Extract the (x, y) coordinate from the center of the cell holding the provided text.  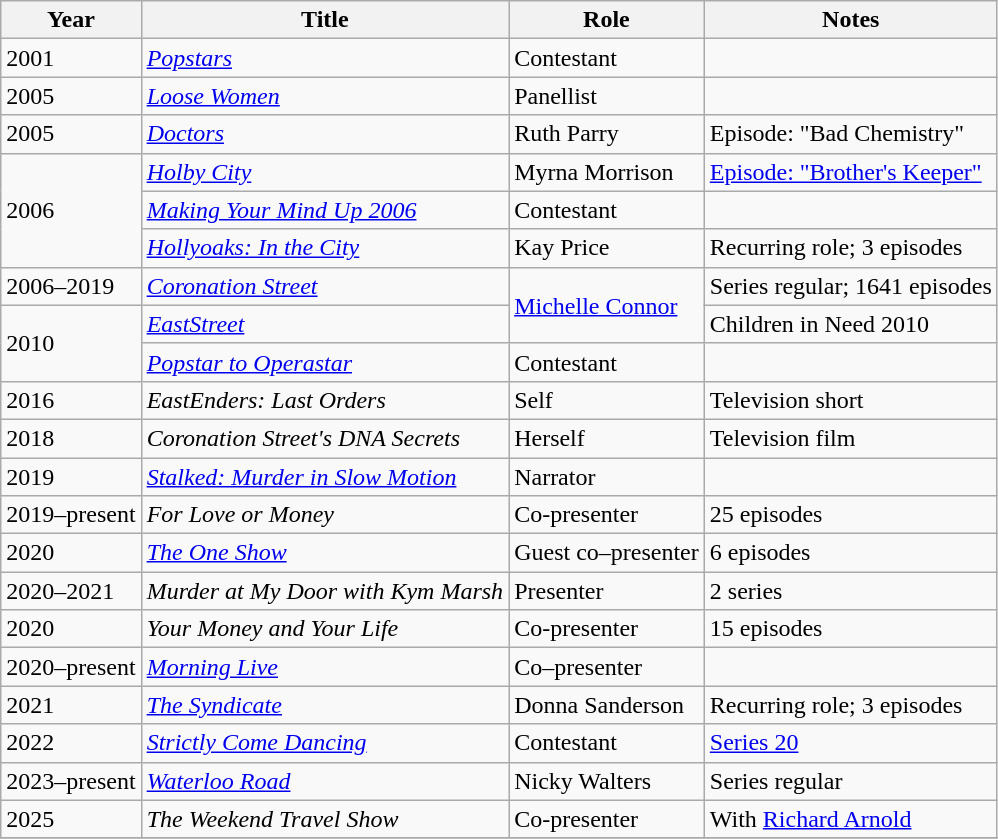
EastEnders: Last Orders (325, 400)
2 series (850, 591)
Episode: "Brother's Keeper" (850, 172)
Panellist (607, 96)
2020–2021 (71, 591)
Coronation Street (325, 286)
The One Show (325, 553)
Series 20 (850, 743)
Making Your Mind Up 2006 (325, 210)
Myrna Morrison (607, 172)
Series regular; 1641 episodes (850, 286)
Television short (850, 400)
2016 (71, 400)
Presenter (607, 591)
2018 (71, 438)
Narrator (607, 477)
Series regular (850, 781)
2010 (71, 343)
Murder at My Door with Kym Marsh (325, 591)
Title (325, 20)
Nicky Walters (607, 781)
Kay Price (607, 248)
2019–present (71, 515)
2021 (71, 705)
2025 (71, 819)
Holby City (325, 172)
Donna Sanderson (607, 705)
Self (607, 400)
Popstar to Operastar (325, 362)
Morning Live (325, 667)
2023–present (71, 781)
Year (71, 20)
Strictly Come Dancing (325, 743)
Notes (850, 20)
6 episodes (850, 553)
Popstars (325, 58)
Your Money and Your Life (325, 629)
Doctors (325, 134)
Herself (607, 438)
Role (607, 20)
2006 (71, 210)
Hollyoaks: In the City (325, 248)
2020–present (71, 667)
Ruth Parry (607, 134)
Michelle Connor (607, 305)
Guest co–presenter (607, 553)
For Love or Money (325, 515)
EastStreet (325, 324)
Children in Need 2010 (850, 324)
Waterloo Road (325, 781)
2006–2019 (71, 286)
2022 (71, 743)
Episode: "Bad Chemistry" (850, 134)
2001 (71, 58)
Co–presenter (607, 667)
25 episodes (850, 515)
The Syndicate (325, 705)
Television film (850, 438)
Loose Women (325, 96)
2019 (71, 477)
15 episodes (850, 629)
Stalked: Murder in Slow Motion (325, 477)
The Weekend Travel Show (325, 819)
With Richard Arnold (850, 819)
Coronation Street's DNA Secrets (325, 438)
